Pinpoint the cell where the given text exists, returning its (x, y) midpoint coordinate. 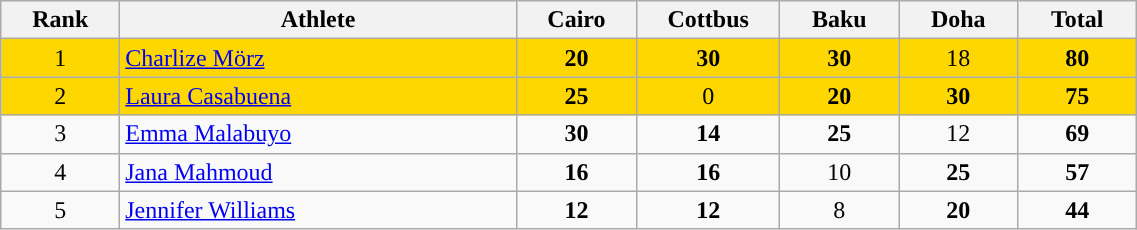
Rank (60, 20)
80 (1078, 58)
69 (1078, 134)
8 (840, 210)
75 (1078, 96)
Jennifer Williams (318, 210)
3 (60, 134)
10 (840, 172)
18 (958, 58)
Cairo (576, 20)
57 (1078, 172)
14 (708, 134)
Total (1078, 20)
1 (60, 58)
0 (708, 96)
Laura Casabuena (318, 96)
Charlize Mörz (318, 58)
Doha (958, 20)
Emma Malabuyo (318, 134)
5 (60, 210)
Athlete (318, 20)
2 (60, 96)
Cottbus (708, 20)
4 (60, 172)
44 (1078, 210)
Jana Mahmoud (318, 172)
Baku (840, 20)
